Detect which cell encompasses the target text, then output its (X, Y) center coordinate. 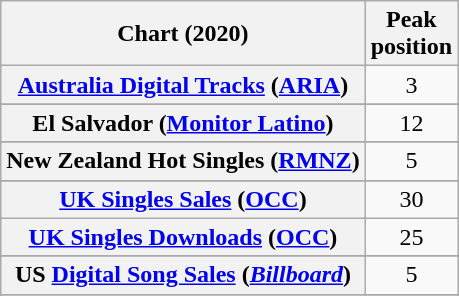
US Digital Song Sales (Billboard) (183, 275)
12 (411, 123)
25 (411, 237)
3 (411, 85)
El Salvador (Monitor Latino) (183, 123)
30 (411, 199)
UK Singles Sales (OCC) (183, 199)
Australia Digital Tracks (ARIA) (183, 85)
New Zealand Hot Singles (RMNZ) (183, 161)
UK Singles Downloads (OCC) (183, 237)
Peakposition (411, 34)
Chart (2020) (183, 34)
